Locate the cell with the specified text and output its [x, y] center coordinate. 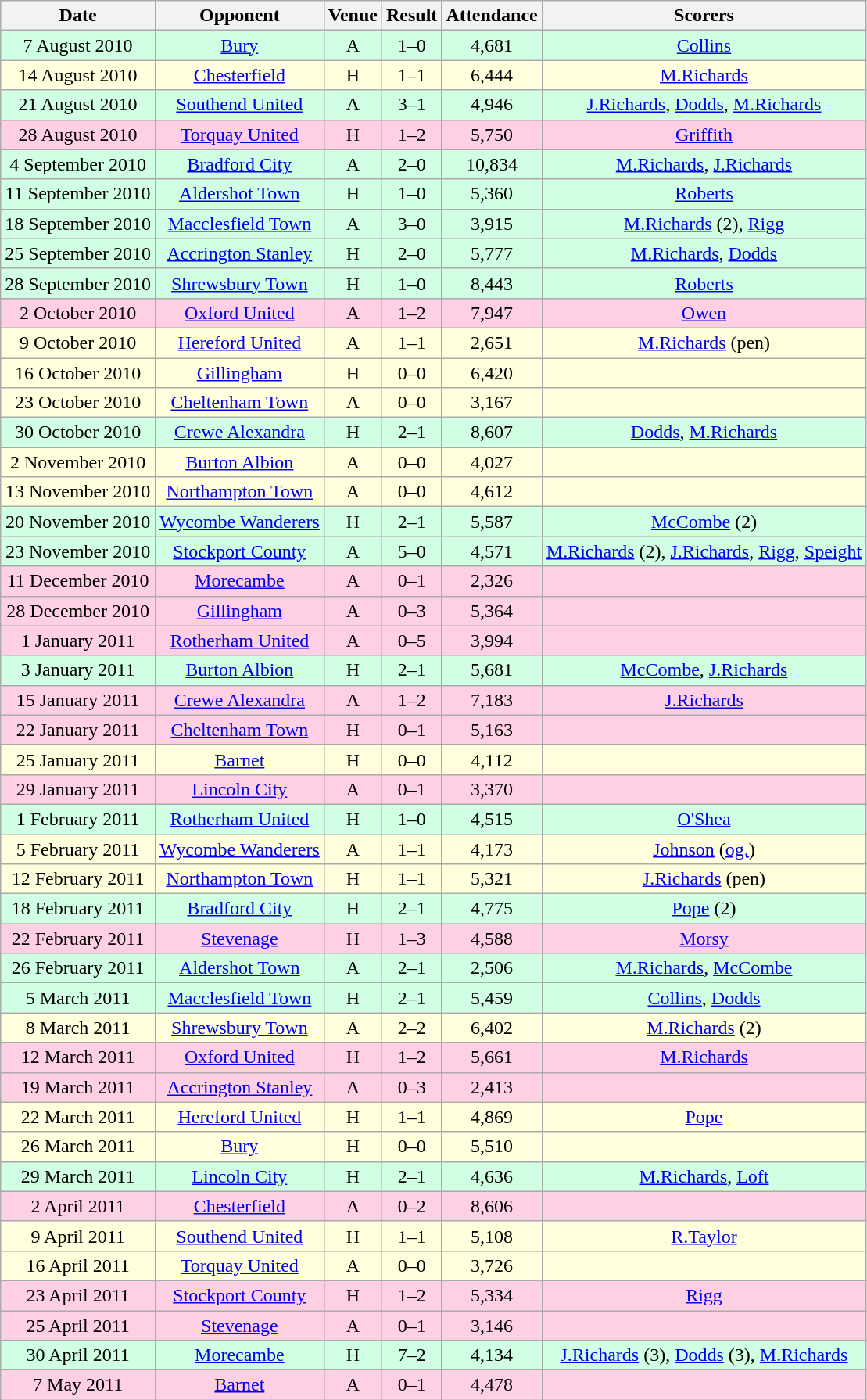
5,360 [492, 194]
2 November 2010 [78, 462]
5,459 [492, 998]
Collins [704, 45]
McCombe, J.Richards [704, 670]
5,681 [492, 670]
M.Richards, Loft [704, 1176]
1–3 [411, 939]
3–0 [411, 224]
Opponent [239, 16]
9 April 2011 [78, 1236]
Griffith [704, 135]
7,947 [492, 313]
4,588 [492, 939]
M.Richards (2) [704, 1028]
5–0 [411, 551]
McCombe (2) [704, 522]
3,994 [492, 641]
29 January 2011 [78, 789]
5,510 [492, 1147]
Result [411, 16]
23 November 2010 [78, 551]
8,607 [492, 433]
2,413 [492, 1087]
4,515 [492, 819]
22 February 2011 [78, 939]
18 September 2010 [78, 224]
8 March 2011 [78, 1028]
6,402 [492, 1028]
Johnson (og.) [704, 849]
3,726 [492, 1265]
R.Taylor [704, 1236]
5 March 2011 [78, 998]
5,750 [492, 135]
11 September 2010 [78, 194]
20 November 2010 [78, 522]
Pope (2) [704, 909]
J.Richards (pen) [704, 879]
5,321 [492, 879]
Pope [704, 1117]
4,478 [492, 1385]
4,027 [492, 462]
5,661 [492, 1057]
13 November 2010 [78, 492]
25 September 2010 [78, 253]
5,334 [492, 1295]
16 April 2011 [78, 1265]
Date [78, 16]
18 February 2011 [78, 909]
11 December 2010 [78, 581]
26 March 2011 [78, 1147]
7 May 2011 [78, 1385]
2–2 [411, 1028]
0–2 [411, 1206]
5,587 [492, 522]
Venue [353, 16]
29 March 2011 [78, 1176]
22 January 2011 [78, 730]
3–1 [411, 105]
23 April 2011 [78, 1295]
M.Richards, McCombe [704, 968]
7 August 2010 [78, 45]
J.Richards [704, 700]
25 January 2011 [78, 759]
15 January 2011 [78, 700]
5,108 [492, 1236]
5,777 [492, 253]
4,681 [492, 45]
6,444 [492, 75]
J.Richards, Dodds, M.Richards [704, 105]
Dodds, M.Richards [704, 433]
3,915 [492, 224]
7–2 [411, 1355]
12 February 2011 [78, 879]
0–5 [411, 641]
5,163 [492, 730]
2,326 [492, 581]
28 August 2010 [78, 135]
2,506 [492, 968]
4,869 [492, 1117]
30 April 2011 [78, 1355]
Collins, Dodds [704, 998]
1 January 2011 [78, 641]
5 February 2011 [78, 849]
M.Richards, J.Richards [704, 164]
19 March 2011 [78, 1087]
M.Richards (2), J.Richards, Rigg, Speight [704, 551]
4,134 [492, 1355]
22 March 2011 [78, 1117]
30 October 2010 [78, 433]
M.Richards (2), Rigg [704, 224]
Scorers [704, 16]
21 August 2010 [78, 105]
M.Richards (pen) [704, 343]
3,167 [492, 403]
3,146 [492, 1326]
4,571 [492, 551]
1 February 2011 [78, 819]
28 September 2010 [78, 283]
10,834 [492, 164]
4,612 [492, 492]
8,606 [492, 1206]
J.Richards (3), Dodds (3), M.Richards [704, 1355]
6,420 [492, 373]
25 April 2011 [78, 1326]
2 April 2011 [78, 1206]
M.Richards, Dodds [704, 253]
3,370 [492, 789]
4,173 [492, 849]
Morsy [704, 939]
3 January 2011 [78, 670]
2,651 [492, 343]
9 October 2010 [78, 343]
4,112 [492, 759]
Owen [704, 313]
12 March 2011 [78, 1057]
Rigg [704, 1295]
4 September 2010 [78, 164]
5,364 [492, 611]
7,183 [492, 700]
26 February 2011 [78, 968]
Attendance [492, 16]
4,636 [492, 1176]
4,775 [492, 909]
O'Shea [704, 819]
14 August 2010 [78, 75]
28 December 2010 [78, 611]
16 October 2010 [78, 373]
4,946 [492, 105]
2 October 2010 [78, 313]
23 October 2010 [78, 403]
8,443 [492, 283]
